Extract the [x, y] coordinate from the center of the cell holding the provided text.  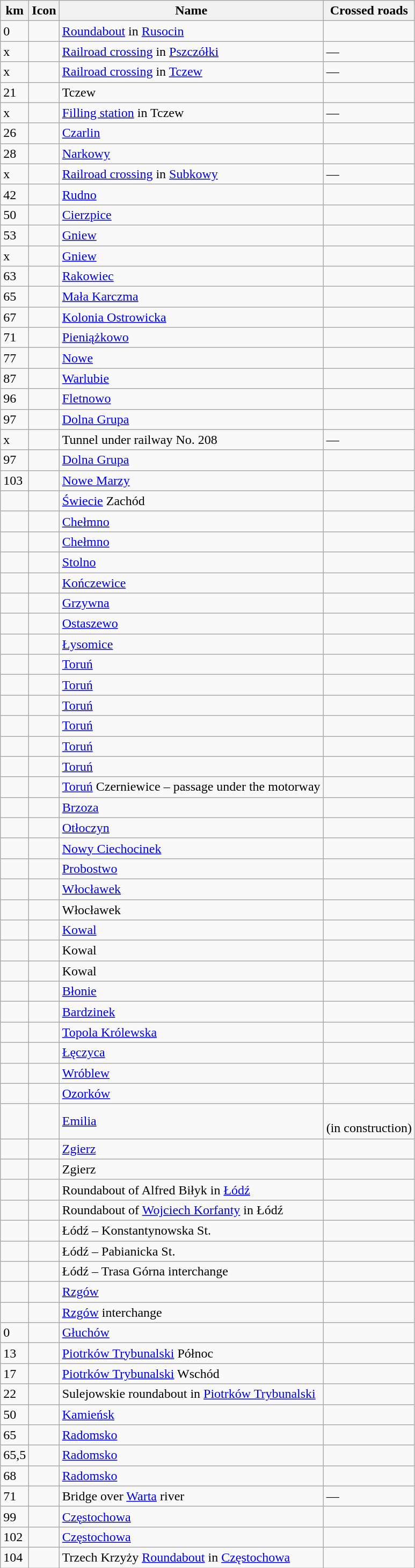
Mała Karczma [191, 297]
Emilia [191, 1121]
Nowy Ciechocinek [191, 848]
Roundabout in Rusocin [191, 31]
Kamieńsk [191, 1414]
26 [15, 133]
Tczew [191, 92]
Sulejowskie roundabout in Piotrków Trybunalski [191, 1394]
53 [15, 235]
99 [15, 1516]
Railroad crossing in Tczew [191, 72]
96 [15, 399]
Czarlin [191, 133]
Rakowiec [191, 276]
Fletnowo [191, 399]
Cierzpice [191, 215]
67 [15, 317]
87 [15, 378]
Roundabout of Wojciech Korfanty in Łódź [191, 1210]
Grzywna [191, 603]
(in construction) [369, 1121]
Trzech Krzyży Roundabout in Częstochowa [191, 1557]
Wróblew [191, 1073]
22 [15, 1394]
km [15, 11]
28 [15, 154]
21 [15, 92]
68 [15, 1476]
Błonie [191, 991]
Rzgów interchange [191, 1312]
65,5 [15, 1455]
13 [15, 1353]
Piotrków Trybunalski Północ [191, 1353]
Roundabout of Alfred Biłyk in Łódź [191, 1190]
Railroad crossing in Pszczółki [191, 52]
Głuchów [191, 1333]
Filling station in Tczew [191, 113]
Kolonia Ostrowicka [191, 317]
104 [15, 1557]
Toruń Czerniewice – passage under the motorway [191, 787]
Nowe [191, 358]
17 [15, 1374]
Name [191, 11]
Crossed roads [369, 11]
Bardzinek [191, 1012]
Warlubie [191, 378]
Świecie Zachód [191, 501]
Łódź – Konstantynowska St. [191, 1230]
Łęczyca [191, 1053]
Brzoza [191, 807]
Tunnel under railway No. 208 [191, 440]
Pieniążkowo [191, 338]
103 [15, 480]
77 [15, 358]
42 [15, 194]
Łódź – Pabianicka St. [191, 1251]
Probostwo [191, 869]
Kończewice [191, 582]
Łysomice [191, 644]
Piotrków Trybunalski Wschód [191, 1374]
Topola Królewska [191, 1032]
Railroad crossing in Subkowy [191, 174]
Stolno [191, 562]
Łódź – Trasa Górna interchange [191, 1272]
Rzgów [191, 1292]
102 [15, 1537]
Rudno [191, 194]
Ostaszewo [191, 624]
Icon [44, 11]
Nowe Marzy [191, 480]
Narkowy [191, 154]
Bridge over Warta river [191, 1496]
Ozorków [191, 1093]
Otłoczyn [191, 828]
63 [15, 276]
